Return the (X, Y) coordinate for the center point of the cell that contains the specified text.  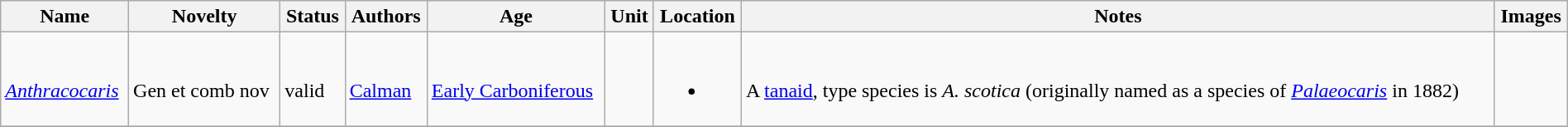
Calman (385, 80)
Images (1531, 17)
Name (65, 17)
valid (313, 80)
Notes (1118, 17)
Novelty (205, 17)
A tanaid, type species is A. scotica (originally named as a species of Palaeocaris in 1882) (1118, 80)
Status (313, 17)
Authors (385, 17)
Anthracocaris (65, 80)
Location (697, 17)
Gen et comb nov (205, 80)
Age (516, 17)
Unit (630, 17)
Early Carboniferous (516, 80)
